For the text-containing cell, return its midpoint in [X, Y] coordinate format. 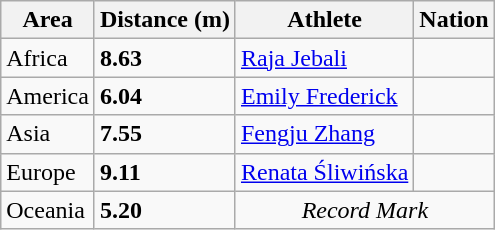
Fengju Zhang [324, 134]
Area [48, 20]
Oceania [48, 210]
Nation [454, 20]
America [48, 96]
8.63 [164, 58]
Renata Śliwińska [324, 172]
Record Mark [364, 210]
7.55 [164, 134]
6.04 [164, 96]
9.11 [164, 172]
Raja Jebali [324, 58]
Asia [48, 134]
Distance (m) [164, 20]
5.20 [164, 210]
Europe [48, 172]
Athlete [324, 20]
Emily Frederick [324, 96]
Africa [48, 58]
